Return the (X, Y) coordinate for the center point of the cell that contains the specified text.  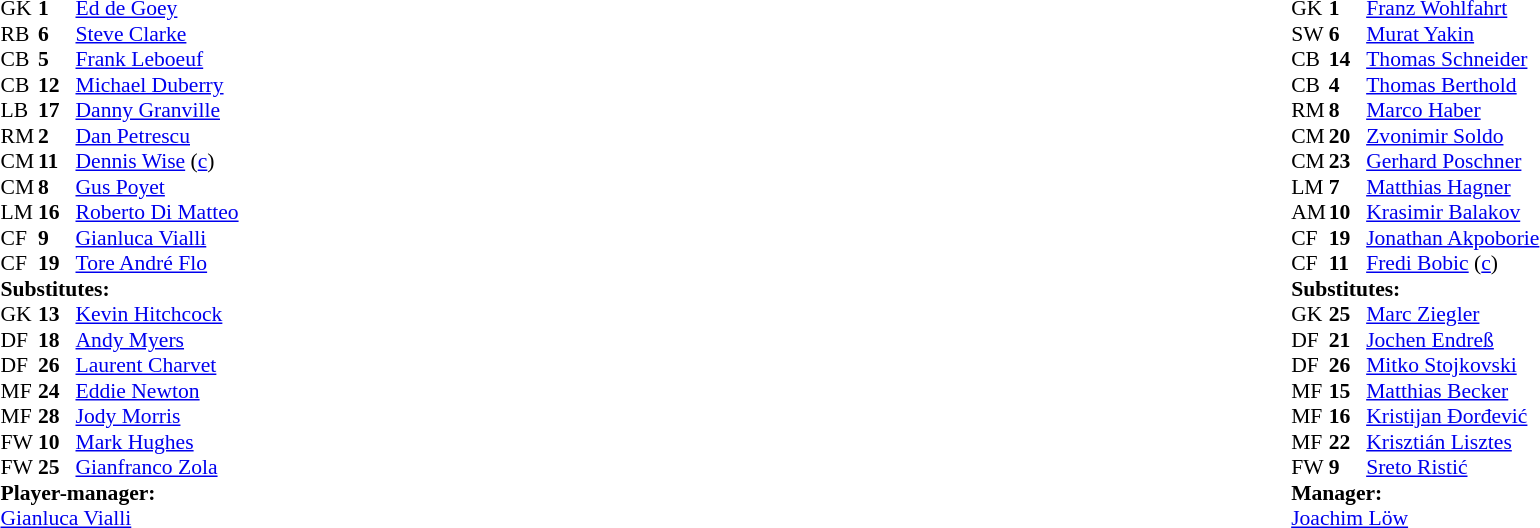
28 (57, 417)
Jody Morris (158, 417)
Player-manager: (119, 493)
5 (57, 59)
Danny Granville (158, 111)
Kevin Hitchcock (158, 315)
15 (1348, 391)
RB (19, 34)
Gianfranco Zola (158, 467)
Dennis Wise (c) (158, 161)
7 (1348, 187)
Roberto Di Matteo (158, 213)
Michael Duberry (158, 85)
21 (1348, 340)
LB (19, 111)
12 (57, 85)
Frank Leboeuf (158, 59)
17 (57, 111)
22 (1348, 442)
Substitutes: (119, 289)
Andy Myers (158, 340)
4 (1348, 85)
Dan Petrescu (158, 136)
Tore André Flo (158, 263)
23 (1348, 161)
Gus Poyet (158, 187)
Mark Hughes (158, 442)
13 (57, 315)
Steve Clarke (158, 34)
Gianluca Vialli (158, 238)
SW (1310, 34)
AM (1310, 213)
20 (1348, 136)
14 (1348, 59)
Eddie Newton (158, 391)
2 (57, 136)
18 (57, 340)
24 (57, 391)
Laurent Charvet (158, 365)
